Determine the (X, Y) coordinate at the center of the cell enclosing the given text.  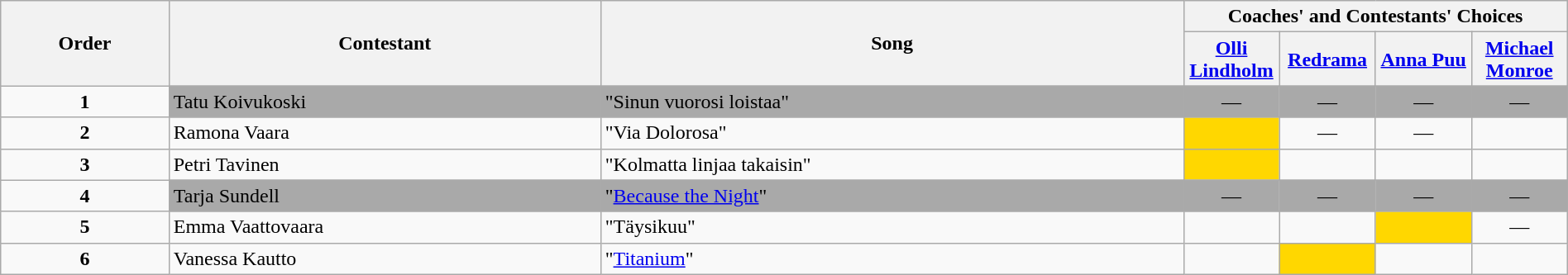
Redrama (1327, 59)
1 (84, 102)
Emma Vaattovaara (385, 227)
Coaches' and Contestants' Choices (1375, 17)
Petri Tavinen (385, 164)
Ramona Vaara (385, 133)
"Kolmatta linjaa takaisin" (892, 164)
"Via Dolorosa" (892, 133)
Tatu Koivukoski (385, 102)
"Täysikuu" (892, 227)
"Titanium" (892, 258)
Vanessa Kautto (385, 258)
Tarja Sundell (385, 196)
6 (84, 258)
Michael Monroe (1519, 59)
3 (84, 164)
Anna Puu (1423, 59)
4 (84, 196)
Song (892, 43)
"Sinun vuorosi loistaa" (892, 102)
5 (84, 227)
Contestant (385, 43)
2 (84, 133)
Order (84, 43)
Olli Lindholm (1231, 59)
"Because the Night" (892, 196)
